Extract the [x, y] coordinate from the center of the cell holding the provided text.  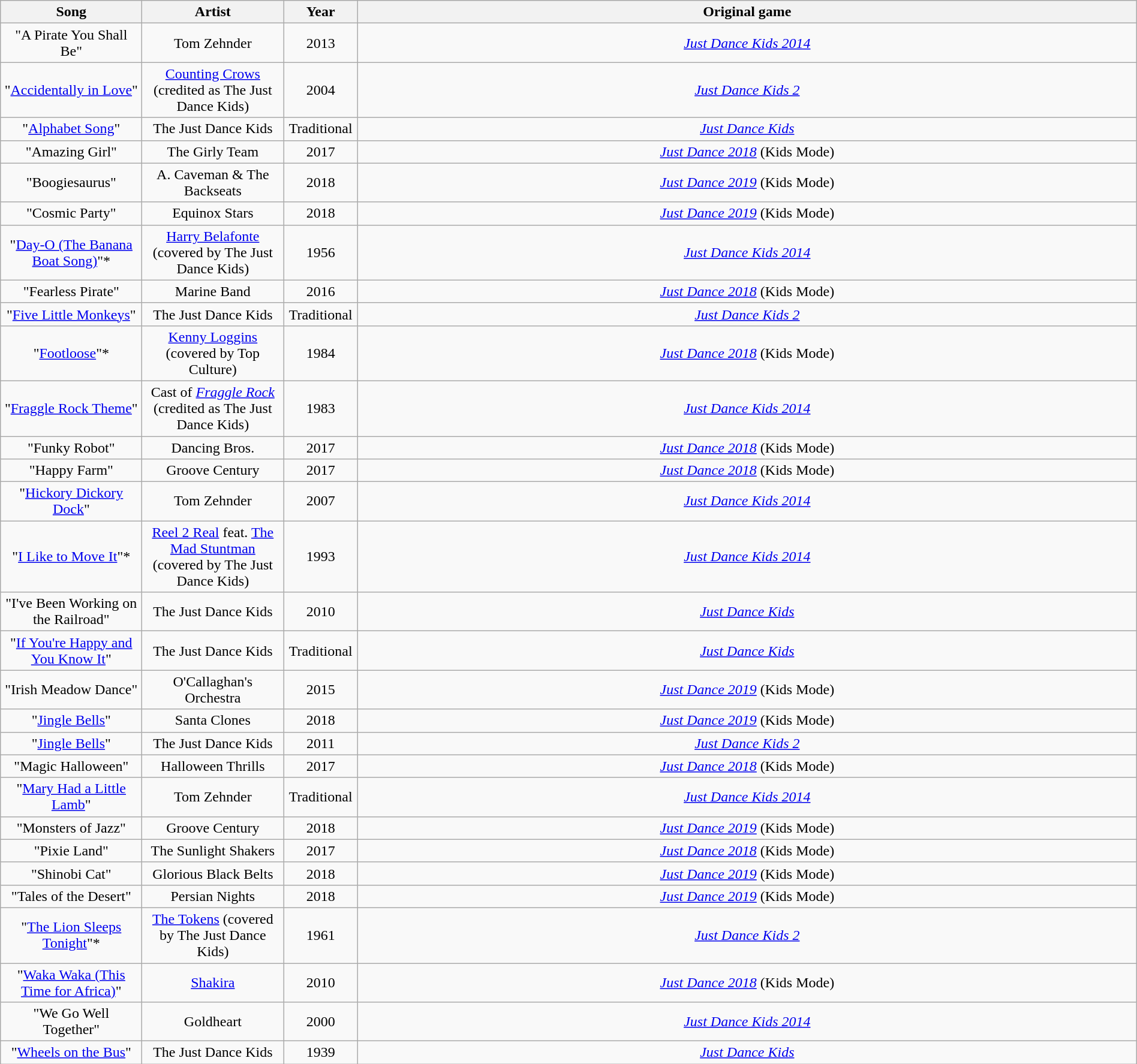
"Fraggle Rock Theme" [71, 408]
2016 [321, 291]
Santa Clones [213, 721]
"The Lion Sleeps Tonight"* [71, 935]
"If You're Happy and You Know It" [71, 651]
"Boogiesaurus" [71, 182]
Goldheart [213, 1021]
2000 [321, 1021]
1956 [321, 252]
1939 [321, 1053]
"Day-O (The Banana Boat Song)"* [71, 252]
"Pixie Land" [71, 851]
"We Go Well Together" [71, 1021]
"Amazing Girl" [71, 152]
"I Like to Move It"* [71, 556]
"Monsters of Jazz" [71, 828]
1983 [321, 408]
"Five Little Monkeys" [71, 314]
Halloween Thrills [213, 766]
Equinox Stars [213, 213]
Original game [747, 12]
"Wheels on the Bus" [71, 1053]
Glorious Black Belts [213, 873]
Reel 2 Real feat. The Mad Stuntman (covered by The Just Dance Kids) [213, 556]
Marine Band [213, 291]
"Cosmic Party" [71, 213]
"Hickory Dickory Dock" [71, 501]
2015 [321, 689]
Cast of Fraggle Rock (credited as The Just Dance Kids) [213, 408]
2013 [321, 43]
Counting Crows (credited as The Just Dance Kids) [213, 90]
"Mary Had a Little Lamb" [71, 797]
The Sunlight Shakers [213, 851]
2011 [321, 743]
"Footloose"* [71, 353]
The Tokens (covered by The Just Dance Kids) [213, 935]
Persian Nights [213, 896]
"Magic Halloween" [71, 766]
The Girly Team [213, 152]
"Waka Waka (This Time for Africa)" [71, 982]
Shakira [213, 982]
O'Callaghan's Orchestra [213, 689]
A. Caveman & The Backseats [213, 182]
Kenny Loggins (covered by Top Culture) [213, 353]
"I've Been Working on the Railroad" [71, 611]
Song [71, 12]
Year [321, 12]
"Happy Farm" [71, 471]
"Irish Meadow Dance" [71, 689]
Harry Belafonte (covered by The Just Dance Kids) [213, 252]
"Alphabet Song" [71, 129]
Artist [213, 12]
2004 [321, 90]
"A Pirate You Shall Be" [71, 43]
"Shinobi Cat" [71, 873]
1984 [321, 353]
"Fearless Pirate" [71, 291]
1961 [321, 935]
2007 [321, 501]
1993 [321, 556]
"Tales of the Desert" [71, 896]
Dancing Bros. [213, 448]
"Accidentally in Love" [71, 90]
"Funky Robot" [71, 448]
